From the cell containing the given text, extract its center point as (x, y) coordinate. 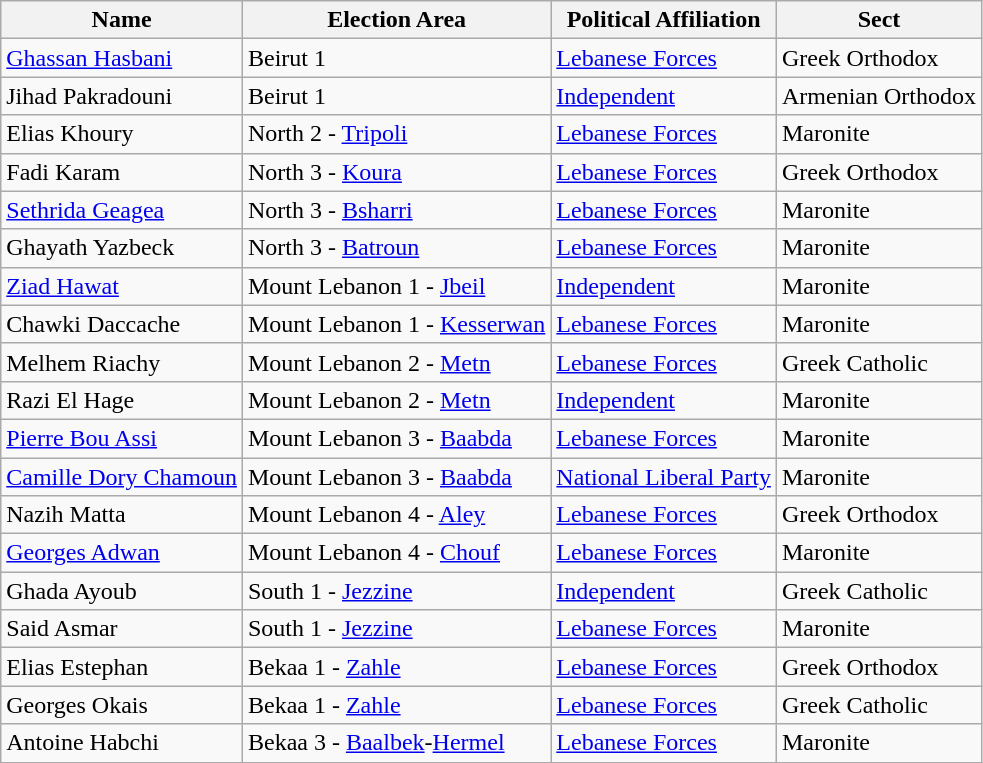
Georges Okais (122, 705)
Sect (878, 20)
Antoine Habchi (122, 743)
Georges Adwan (122, 553)
Camille Dory Chamoun (122, 477)
Ziad Hawat (122, 286)
Elias Khoury (122, 134)
Mount Lebanon 4 - Chouf (396, 553)
Mount Lebanon 1 - Kesserwan (396, 324)
National Liberal Party (664, 477)
Said Asmar (122, 629)
Pierre Bou Assi (122, 438)
Fadi Karam (122, 172)
Election Area (396, 20)
Ghada Ayoub (122, 591)
Mount Lebanon 1 - Jbeil (396, 286)
North 3 - Koura (396, 172)
Razi El Hage (122, 400)
Nazih Matta (122, 515)
North 2 - Tripoli (396, 134)
Chawki Daccache (122, 324)
Ghassan Hasbani (122, 58)
Ghayath Yazbeck (122, 248)
Mount Lebanon 4 - Aley (396, 515)
Melhem Riachy (122, 362)
Armenian Orthodox (878, 96)
Name (122, 20)
Political Affiliation (664, 20)
North 3 - Bsharri (396, 210)
Elias Estephan (122, 667)
Jihad Pakradouni (122, 96)
Sethrida Geagea (122, 210)
North 3 - Batroun (396, 248)
Bekaa 3 - Baalbek-Hermel (396, 743)
